Determine the [X, Y] coordinate at the center of the cell enclosing the given text.  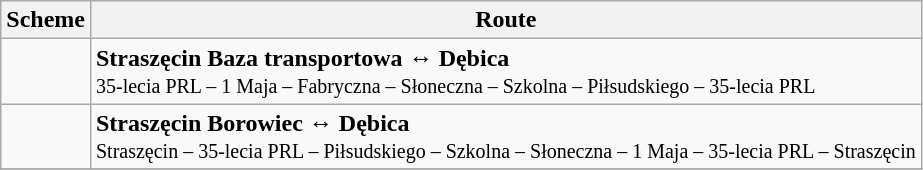
Straszęcin Baza transportowa ↔ Dębica35-lecia PRL – 1 Maja – Fabryczna – Słoneczna – Szkolna – Piłsudskiego – 35-lecia PRL [506, 72]
Scheme [46, 20]
Straszęcin Borowiec ↔ DębicaStraszęcin – 35-lecia PRL – Piłsudskiego – Szkolna – Słoneczna – 1 Maja – 35-lecia PRL – Straszęcin [506, 136]
Route [506, 20]
